Scan for the cell matching the given text and deliver its [X, Y] coordinate at center. 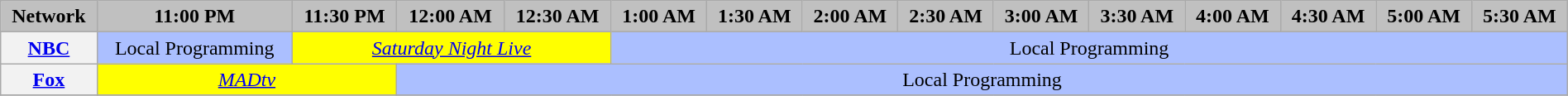
11:30 PM [344, 17]
1:00 AM [659, 17]
2:00 AM [850, 17]
5:00 AM [1424, 17]
11:00 PM [194, 17]
2:30 AM [946, 17]
12:00 AM [451, 17]
4:00 AM [1233, 17]
Network [49, 17]
4:30 AM [1328, 17]
1:30 AM [754, 17]
MADtv [246, 79]
Fox [49, 79]
NBC [49, 48]
5:30 AM [1519, 17]
Saturday Night Live [452, 48]
3:00 AM [1041, 17]
3:30 AM [1137, 17]
12:30 AM [557, 17]
